Search for the cell housing the specified text and yield its (x, y) center coordinate. 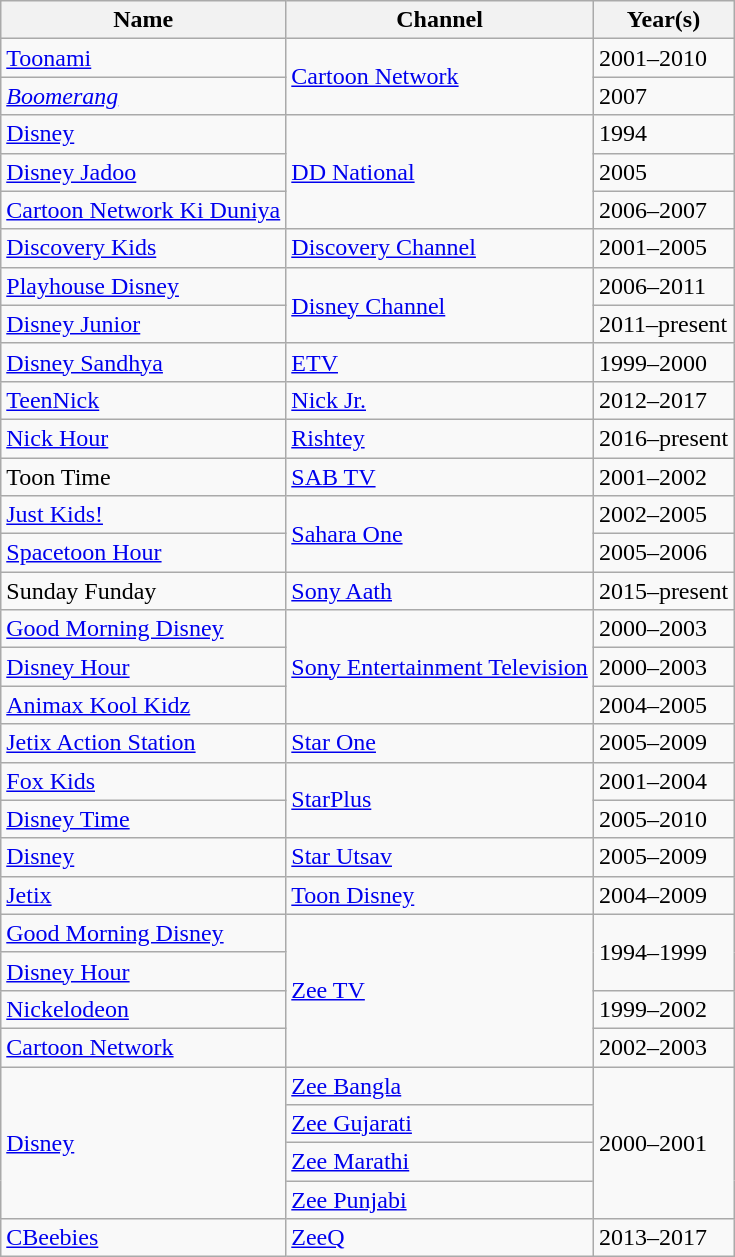
2001–2004 (663, 781)
Zee Gujarati (440, 1124)
Sahara One (440, 534)
CBeebies (144, 1238)
Sony Entertainment Television (440, 667)
Sunday Funday (144, 591)
Zee Punjabi (440, 1200)
Nickelodeon (144, 1009)
Nick Hour (144, 438)
2006–2011 (663, 286)
StarPlus (440, 800)
Toon Disney (440, 895)
2002–2003 (663, 1047)
Jetix (144, 895)
2013–2017 (663, 1238)
Name (144, 20)
2004–2005 (663, 705)
Disney Time (144, 819)
Boomerang (144, 96)
Toon Time (144, 477)
2012–2017 (663, 400)
Jetix Action Station (144, 743)
DD National (440, 172)
2002–2005 (663, 515)
2006–2007 (663, 210)
2005–2006 (663, 553)
Sony Aath (440, 591)
Animax Kool Kidz (144, 705)
Nick Jr. (440, 400)
TeenNick (144, 400)
Toonami (144, 58)
ZeeQ (440, 1238)
Disney Channel (440, 305)
1994 (663, 134)
1999–2000 (663, 362)
Zee Marathi (440, 1162)
Fox Kids (144, 781)
Disney Sandhya (144, 362)
Disney Junior (144, 324)
2005 (663, 172)
2007 (663, 96)
Playhouse Disney (144, 286)
2005–2010 (663, 819)
2001–2010 (663, 58)
2016–present (663, 438)
2000–2001 (663, 1142)
2004–2009 (663, 895)
Zee Bangla (440, 1085)
Just Kids! (144, 515)
ETV (440, 362)
Discovery Channel (440, 248)
2011–present (663, 324)
1994–1999 (663, 952)
Star One (440, 743)
2015–present (663, 591)
Cartoon Network Ki Duniya (144, 210)
Disney Jadoo (144, 172)
Star Utsav (440, 857)
Discovery Kids (144, 248)
1999–2002 (663, 1009)
2001–2005 (663, 248)
SAB TV (440, 477)
Spacetoon Hour (144, 553)
Channel (440, 20)
Rishtey (440, 438)
Year(s) (663, 20)
Zee TV (440, 990)
2001–2002 (663, 477)
